Capture the cell that displays the provided text and extract its (x, y) central coordinate. 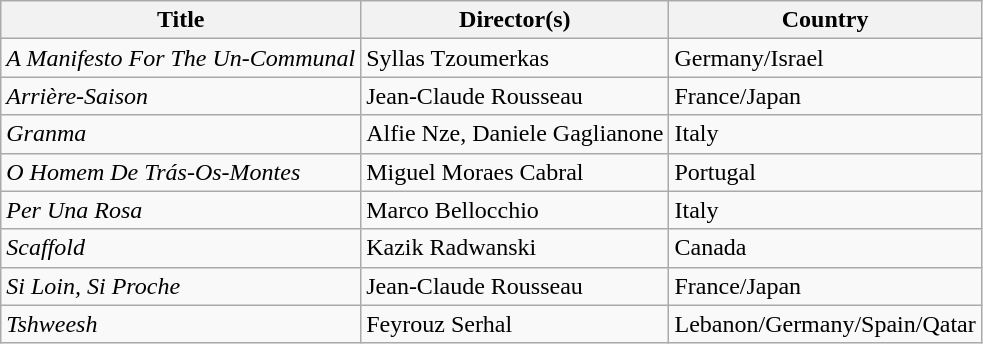
Granma (181, 134)
Scaffold (181, 248)
Portugal (825, 172)
Country (825, 20)
Si Loin, Si Proche (181, 286)
Alfie Nze, Daniele Gaglianone (515, 134)
Tshweesh (181, 324)
Lebanon/Germany/Spain/Qatar (825, 324)
Miguel Moraes Cabral (515, 172)
Arrière-Saison (181, 96)
Germany/Israel (825, 58)
Syllas Tzoumerkas (515, 58)
O Homem De Trás-Os-Montes (181, 172)
Marco Bellocchio (515, 210)
A Manifesto For The Un-Communal (181, 58)
Director(s) (515, 20)
Feyrouz Serhal (515, 324)
Per Una Rosa (181, 210)
Canada (825, 248)
Kazik Radwanski (515, 248)
Title (181, 20)
